Scan for the cell matching the given text and deliver its [x, y] coordinate at center. 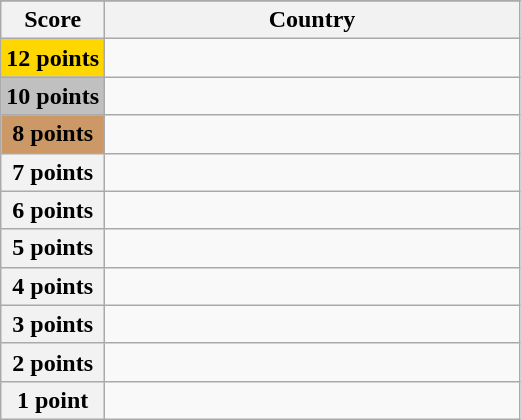
7 points [53, 172]
2 points [53, 362]
Country [312, 20]
1 point [53, 400]
4 points [53, 286]
8 points [53, 134]
10 points [53, 96]
6 points [53, 210]
Score [53, 20]
5 points [53, 248]
12 points [53, 58]
3 points [53, 324]
